Return the (x, y) coordinate for the center point of the cell that contains the specified text.  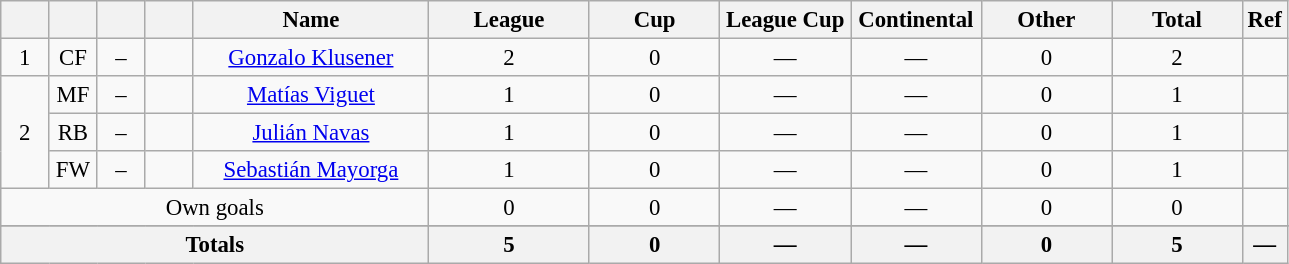
Cup (654, 20)
Total (1178, 20)
CF (73, 58)
League Cup (786, 20)
Julián Navas (311, 133)
Own goals (215, 208)
Matías Viguet (311, 95)
Sebastián Mayorga (311, 170)
Ref (1264, 20)
Continental (916, 20)
RB (73, 133)
Gonzalo Klusener (311, 58)
MF (73, 95)
Totals (215, 245)
FW (73, 170)
Other (1046, 20)
League (510, 20)
Name (311, 20)
